Return the [X, Y] coordinate for the center point of the cell that contains the specified text.  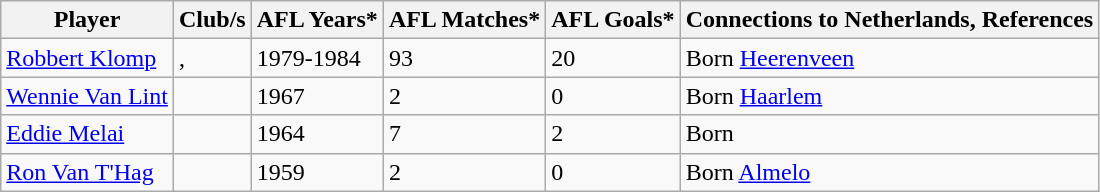
Born Haarlem [890, 96]
Born Heerenveen [890, 58]
Connections to Netherlands, References [890, 20]
AFL Matches* [464, 20]
AFL Years* [317, 20]
Player [88, 20]
1964 [317, 134]
Robbert Klomp [88, 58]
1979-1984 [317, 58]
, [212, 58]
1959 [317, 172]
93 [464, 58]
1967 [317, 96]
7 [464, 134]
Ron Van T'Hag [88, 172]
20 [613, 58]
Wennie Van Lint [88, 96]
Born [890, 134]
Born Almelo [890, 172]
AFL Goals* [613, 20]
Club/s [212, 20]
Eddie Melai [88, 134]
